Pinpoint the cell where the given text exists, returning its [X, Y] midpoint coordinate. 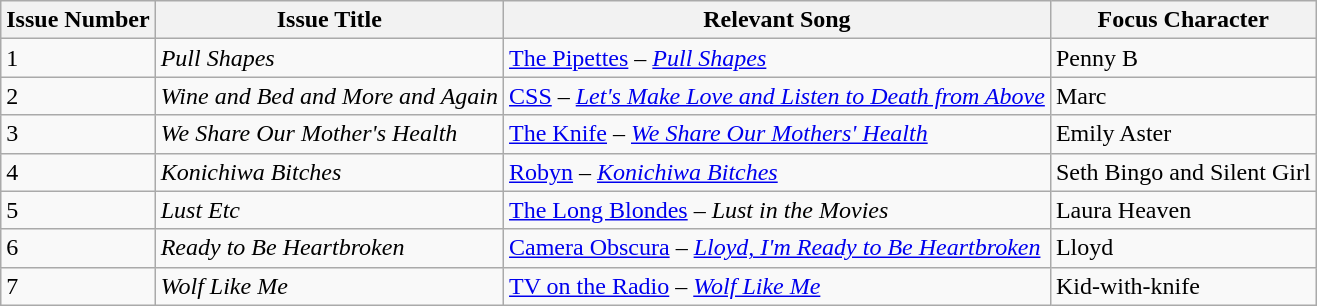
Relevant Song [778, 20]
The Long Blondes – Lust in the Movies [778, 210]
1 [78, 58]
6 [78, 248]
Issue Title [329, 20]
4 [78, 172]
7 [78, 286]
Kid-with-knife [1183, 286]
2 [78, 96]
Camera Obscura – Lloyd, I'm Ready to Be Heartbroken [778, 248]
CSS – Let's Make Love and Listen to Death from Above [778, 96]
Laura Heaven [1183, 210]
We Share Our Mother's Health [329, 134]
Wine and Bed and More and Again [329, 96]
The Knife – We Share Our Mothers' Health [778, 134]
3 [78, 134]
Emily Aster [1183, 134]
Focus Character [1183, 20]
Robyn – Konichiwa Bitches [778, 172]
Lloyd [1183, 248]
The Pipettes – Pull Shapes [778, 58]
Seth Bingo and Silent Girl [1183, 172]
5 [78, 210]
TV on the Radio – Wolf Like Me [778, 286]
Marc [1183, 96]
Issue Number [78, 20]
Konichiwa Bitches [329, 172]
Lust Etc [329, 210]
Penny B [1183, 58]
Pull Shapes [329, 58]
Ready to Be Heartbroken [329, 248]
Wolf Like Me [329, 286]
